Determine the [X, Y] coordinate at the center of the cell enclosing the given text.  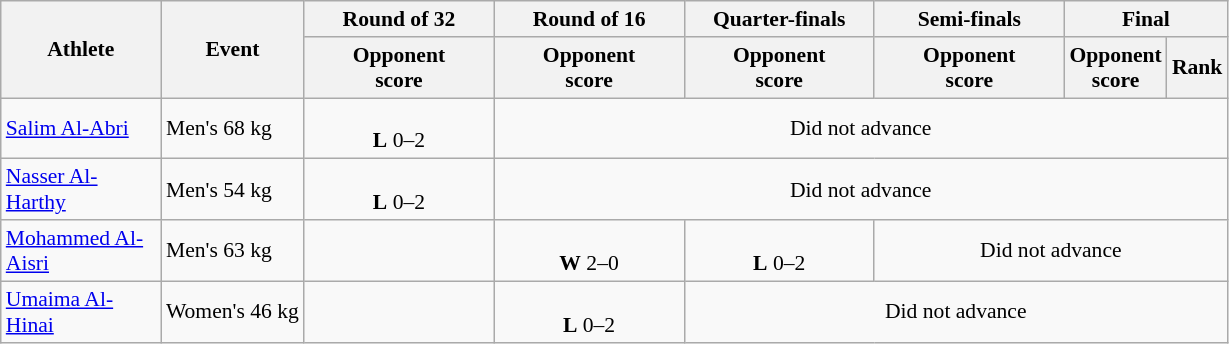
Round of 16 [589, 19]
W 2–0 [589, 250]
Umaima Al-Hinai [81, 312]
Salim Al-Abri [81, 128]
Nasser Al-Harthy [81, 190]
Round of 32 [399, 19]
Semi-finals [969, 19]
Final [1146, 19]
Women's 46 kg [232, 312]
Mohammed Al-Aisri [81, 250]
Athlete [81, 50]
Rank [1198, 68]
Men's 68 kg [232, 128]
Event [232, 50]
Men's 54 kg [232, 190]
Men's 63 kg [232, 250]
Quarter-finals [779, 19]
